Return the [x, y] coordinate for the center point of the cell that contains the specified text.  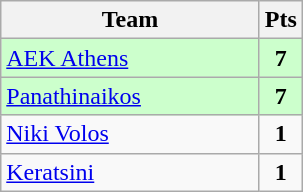
Panathinaikos [130, 96]
Team [130, 20]
AEK Athens [130, 58]
Niki Volos [130, 134]
Pts [280, 20]
Keratsini [130, 172]
